Pinpoint the cell where the given text exists, returning its (x, y) midpoint coordinate. 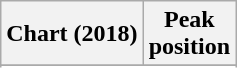
Chart (2018) (72, 34)
Peakposition (189, 34)
